Identify which cell holds the provided text, then report its (x, y) central coordinate. 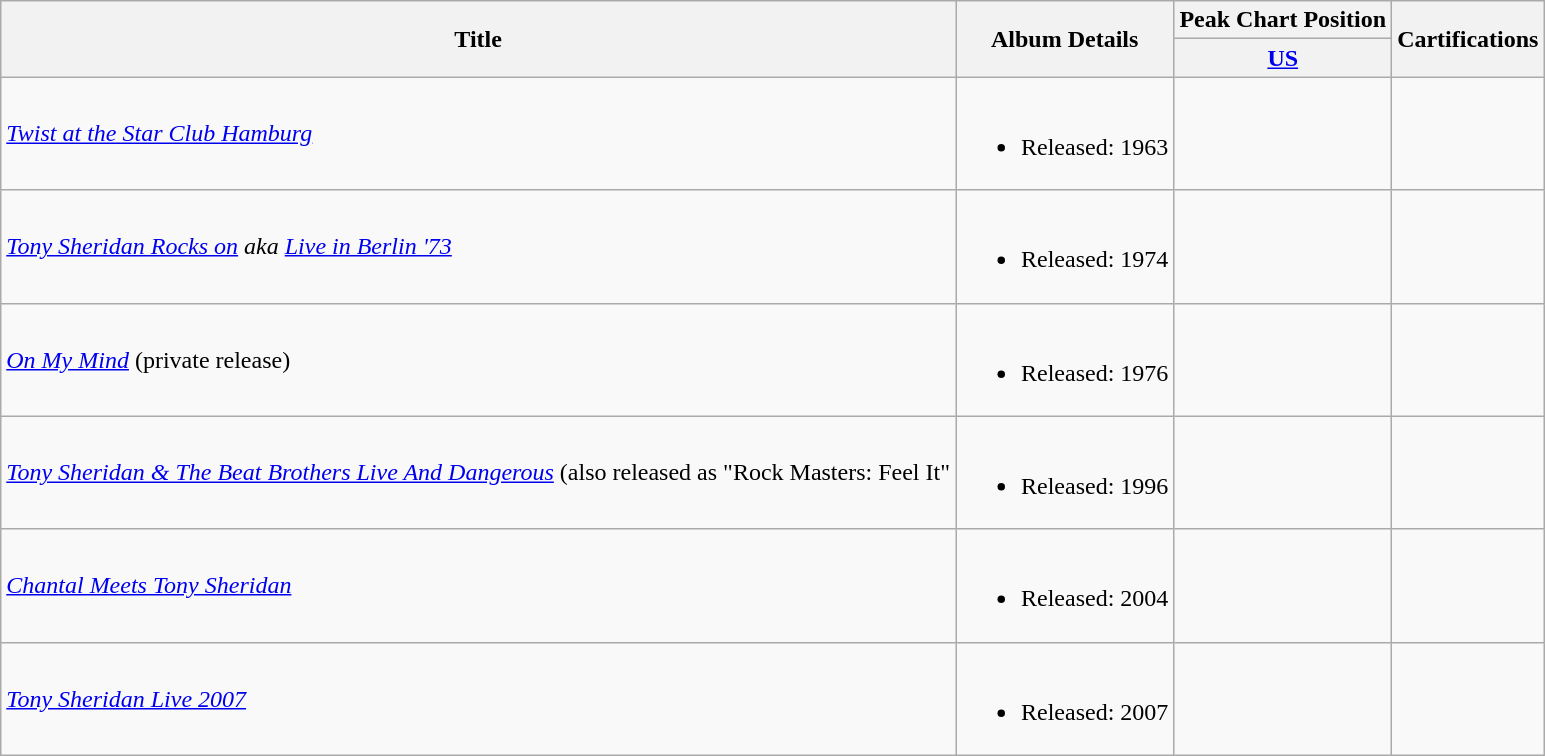
Album Details (1065, 39)
Twist at the Star Club Hamburg (478, 134)
Tony Sheridan & The Beat Brothers Live And Dangerous (also released as "Rock Masters: Feel It" (478, 472)
On My Mind (private release) (478, 360)
Released: 1996 (1065, 472)
Released: 1976 (1065, 360)
Peak Chart Position (1283, 20)
Released: 2004 (1065, 586)
Released: 1963 (1065, 134)
Cartifications (1468, 39)
Chantal Meets Tony Sheridan (478, 586)
Released: 2007 (1065, 698)
Released: 1974 (1065, 246)
Tony Sheridan Live 2007 (478, 698)
Tony Sheridan Rocks on aka Live in Berlin '73 (478, 246)
Title (478, 39)
US (1283, 58)
